Detect which cell encompasses the target text, then output its (X, Y) center coordinate. 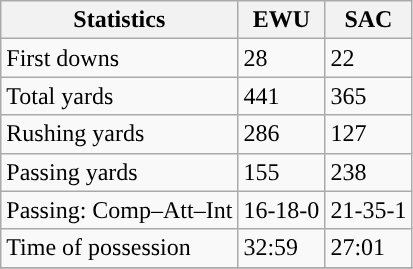
286 (282, 134)
441 (282, 96)
Time of possession (120, 248)
Passing yards (120, 172)
32:59 (282, 248)
Total yards (120, 96)
21-35-1 (368, 210)
16-18-0 (282, 210)
Passing: Comp–Att–Int (120, 210)
22 (368, 58)
27:01 (368, 248)
Statistics (120, 20)
EWU (282, 20)
365 (368, 96)
SAC (368, 20)
155 (282, 172)
238 (368, 172)
Rushing yards (120, 134)
127 (368, 134)
First downs (120, 58)
28 (282, 58)
